Extract the (x, y) coordinate from the center of the cell holding the provided text.  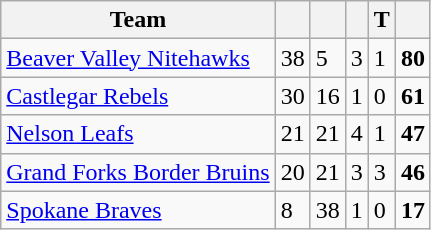
20 (292, 172)
Grand Forks Border Bruins (138, 172)
4 (356, 134)
80 (412, 58)
5 (328, 58)
61 (412, 96)
30 (292, 96)
17 (412, 210)
Nelson Leafs (138, 134)
Beaver Valley Nitehawks (138, 58)
Team (138, 20)
T (382, 20)
8 (292, 210)
16 (328, 96)
46 (412, 172)
Spokane Braves (138, 210)
47 (412, 134)
Castlegar Rebels (138, 96)
